Capture the cell that displays the provided text and extract its [X, Y] central coordinate. 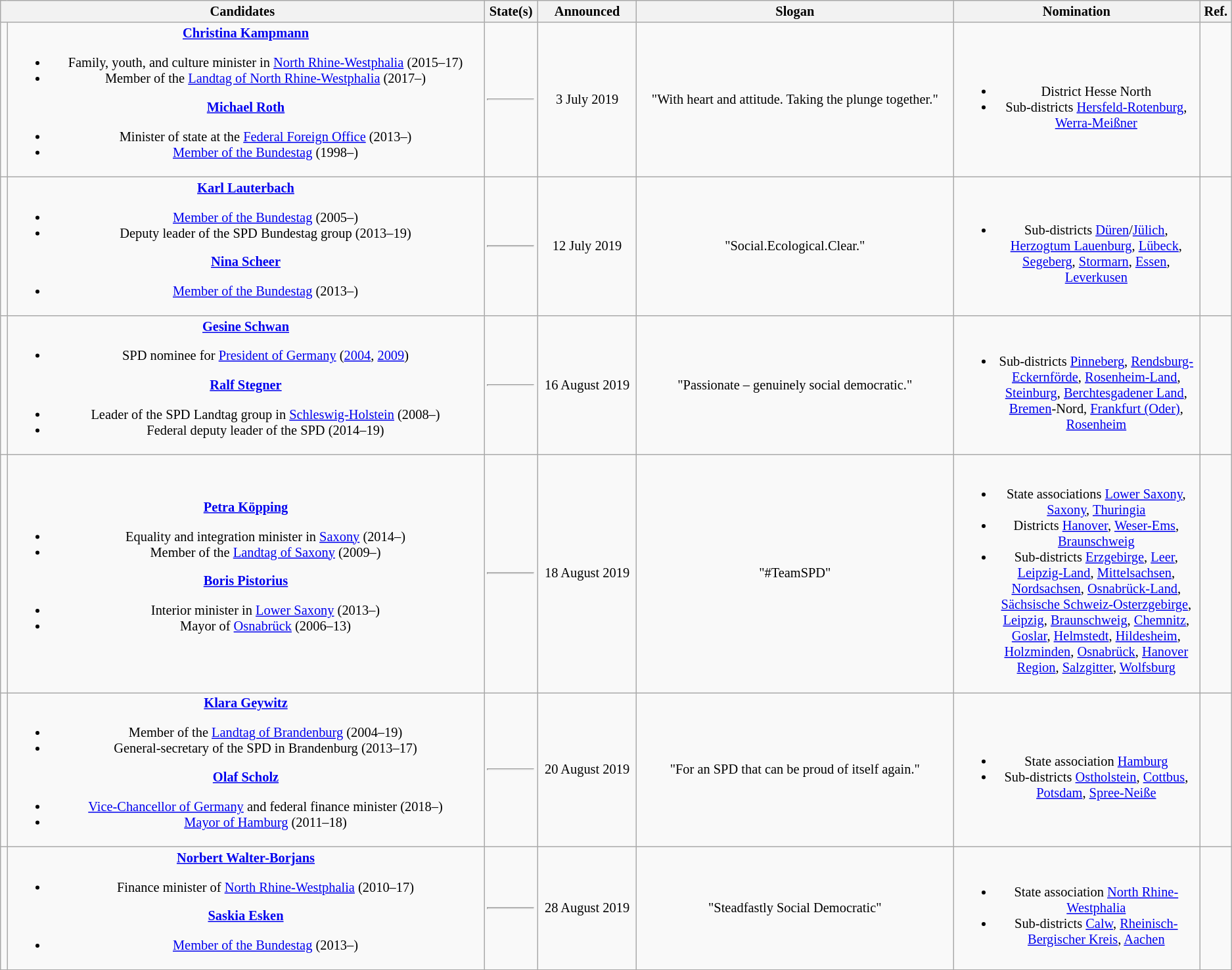
Ref. [1216, 11]
Karl LauterbachMember of the Bundestag (2005–)Deputy leader of the SPD Bundestag group (2013–19)Nina ScheerMember of the Bundestag (2013–) [246, 246]
28 August 2019 [587, 908]
"Steadfastly Social Democratic" [795, 908]
"With heart and attitude. Taking the plunge together." [795, 100]
Norbert Walter-BorjansFinance minister of North Rhine-Westphalia (2010–17)Saskia EskenMember of the Bundestag (2013–) [246, 908]
"Social.Ecological.Clear." [795, 246]
State(s) [511, 11]
18 August 2019 [587, 573]
Sub-districts Pinneberg, Rendsburg-Eckernförde, Rosenheim-Land, Steinburg, Berchtesgadener Land, Bremen-Nord, Frankfurt (Oder), Rosenheim [1076, 385]
16 August 2019 [587, 385]
State association HamburgSub-districts Ostholstein, Cottbus, Potsdam, Spree-Neiße [1076, 770]
12 July 2019 [587, 246]
District Hesse NorthSub-districts Hersfeld-Rotenburg, Werra-Meißner [1076, 100]
"For an SPD that can be proud of itself again." [795, 770]
"Passionate – genuinely social democratic." [795, 385]
Slogan [795, 11]
Announced [587, 11]
3 July 2019 [587, 100]
"#TeamSPD" [795, 573]
Sub-districts Düren/Jülich, Herzogtum Lauenburg, Lübeck, Segeberg, Stormarn, Essen, Leverkusen [1076, 246]
20 August 2019 [587, 770]
Nomination [1076, 11]
State association North Rhine-WestphaliaSub-districts Calw, Rheinisch-Bergischer Kreis, Aachen [1076, 908]
Candidates [242, 11]
